Pinpoint the cell where the given text exists, returning its [x, y] midpoint coordinate. 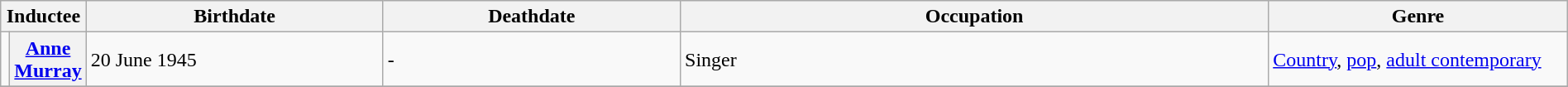
Deathdate [531, 17]
Birthdate [235, 17]
Inductee [43, 17]
20 June 1945 [235, 60]
Occupation [974, 17]
Country, pop, adult contemporary [1418, 60]
- [531, 60]
Anne Murray [48, 60]
Genre [1418, 17]
Singer [974, 60]
